Locate the cell with the specified text and output its [x, y] center coordinate. 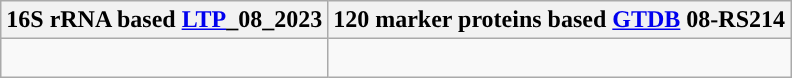
16S rRNA based LTP_08_2023 [164, 20]
120 marker proteins based GTDB 08-RS214 [560, 20]
